Search for the cell housing the specified text and yield its (X, Y) center coordinate. 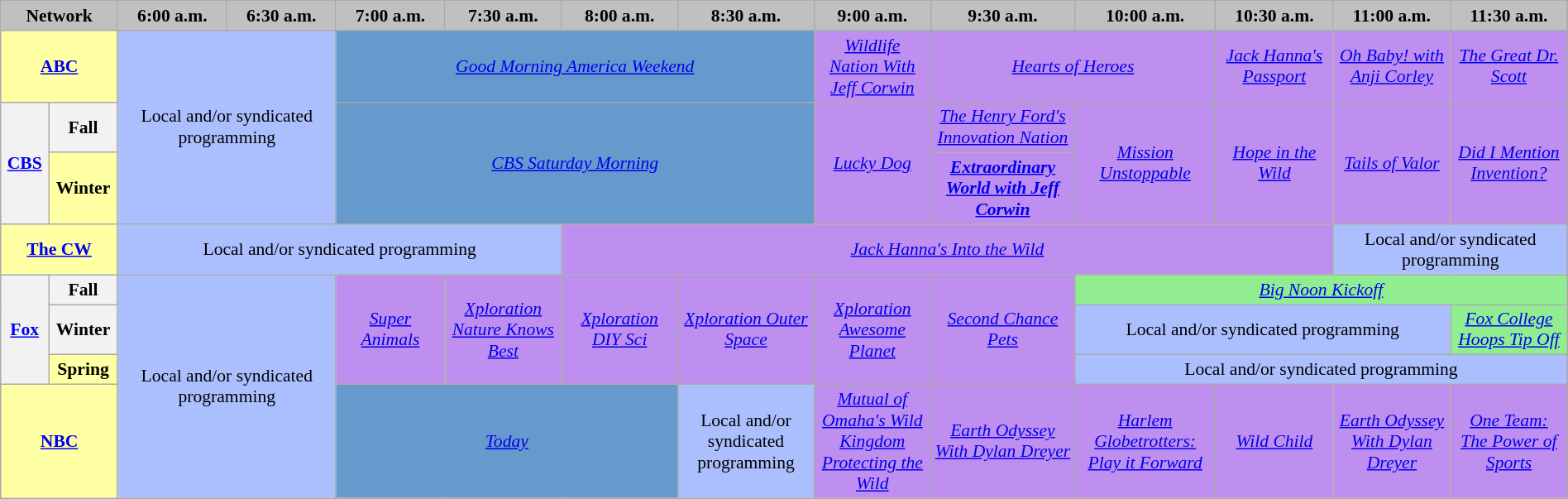
10:00 a.m. (1145, 16)
Harlem Globetrotters: Play it Forward (1145, 442)
Tails of Valor (1391, 163)
8:00 a.m. (620, 16)
Xploration DIY Sci (620, 329)
The CW (60, 250)
11:00 a.m. (1391, 16)
6:30 a.m. (281, 16)
Lucky Dog (872, 163)
The Great Dr. Scott (1509, 66)
Super Animals (390, 329)
CBS Saturday Morning (575, 163)
Extraordinary World with Jeff Corwin (1002, 189)
Big Noon Kickoff (1322, 290)
Hope in the Wild (1275, 163)
Jack Hanna's Passport (1275, 66)
Xploration Outer Space (746, 329)
Wild Child (1275, 442)
7:30 a.m. (503, 16)
Did I Mention Invention? (1509, 163)
Xploration Nature Knows Best (503, 329)
Spring (84, 370)
10:30 a.m. (1275, 16)
Mission Unstoppable (1145, 163)
Network (60, 16)
8:30 a.m. (746, 16)
Oh Baby! with Anji Corley (1391, 66)
6:00 a.m. (172, 16)
Hearts of Heroes (1073, 66)
Jack Hanna's Into the Wild (948, 250)
Wildlife Nation With Jeff Corwin (872, 66)
Second Chance Pets (1002, 329)
7:00 a.m. (390, 16)
Xploration Awesome Planet (872, 329)
One Team: The Power of Sports (1509, 442)
Good Morning America Weekend (575, 66)
ABC (60, 66)
Mutual of Omaha's Wild Kingdom Protecting the Wild (872, 442)
The Henry Ford's Innovation Nation (1002, 127)
NBC (60, 442)
9:30 a.m. (1002, 16)
CBS (25, 163)
Fox (25, 329)
Today (506, 442)
Fox College Hoops Tip Off (1509, 329)
11:30 a.m. (1509, 16)
9:00 a.m. (872, 16)
